Capture the cell that displays the provided text and extract its (X, Y) central coordinate. 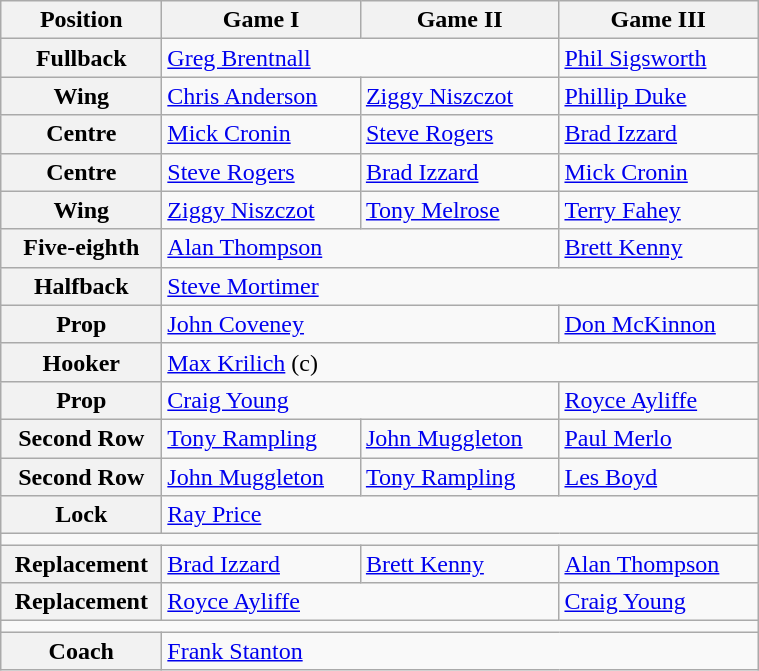
Paul Merlo (658, 438)
Frank Stanton (460, 651)
Five-eighth (82, 248)
Max Krilich (c) (460, 362)
Hooker (82, 362)
Fullback (82, 58)
Tony Melrose (460, 210)
Phil Sigsworth (658, 58)
Don McKinnon (658, 324)
Halfback (82, 286)
John Coveney (360, 324)
Coach (82, 651)
Greg Brentnall (360, 58)
Ray Price (460, 515)
Game III (658, 20)
Chris Anderson (262, 96)
Position (82, 20)
Les Boyd (658, 477)
Phillip Duke (658, 96)
Game II (460, 20)
Terry Fahey (658, 210)
Game I (262, 20)
Lock (82, 515)
Steve Mortimer (460, 286)
